Extract the [x, y] coordinate from the center of the cell holding the provided text.  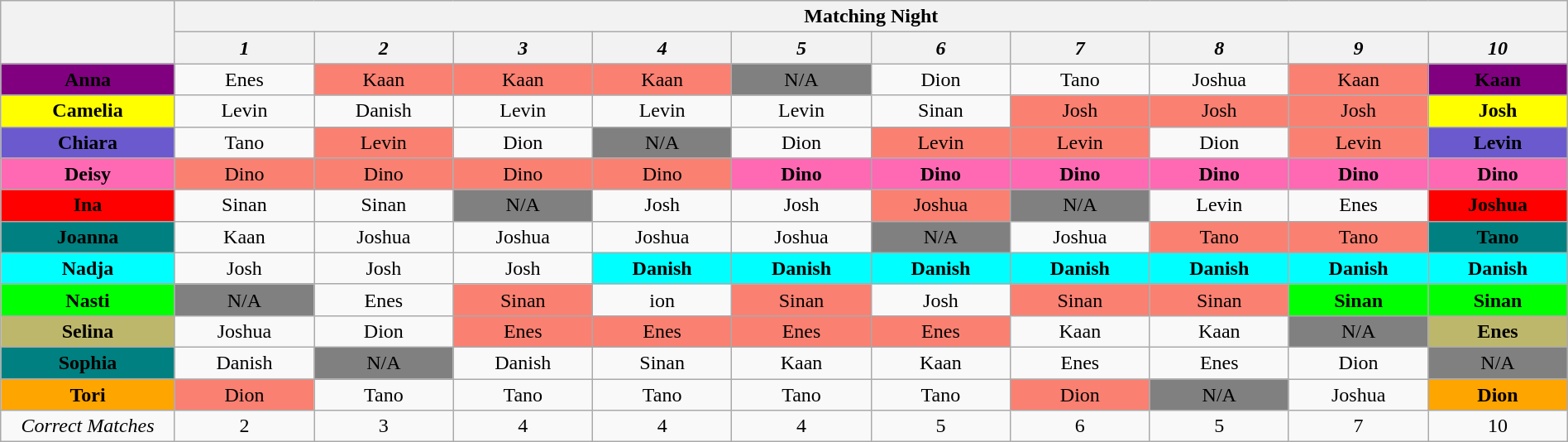
Matching Night [871, 17]
1 [244, 48]
8 [1219, 48]
9 [1358, 48]
Joanna [88, 237]
Ina [88, 205]
Nasti [88, 300]
Correct Matches [88, 426]
Chiara [88, 142]
Selina [88, 331]
ion [662, 300]
Nadja [88, 268]
Deisy [88, 174]
Camelia [88, 111]
Tori [88, 395]
Anna [88, 79]
Sophia [88, 363]
